From the cell containing the given text, extract its center point as [x, y] coordinate. 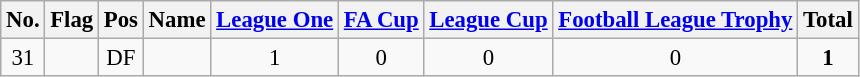
League Cup [488, 20]
Flag [72, 20]
DF [122, 58]
Football League Trophy [676, 20]
31 [23, 58]
FA Cup [381, 20]
No. [23, 20]
Pos [122, 20]
Total [828, 20]
Name [177, 20]
League One [275, 20]
